Search for the cell housing the specified text and yield its [X, Y] center coordinate. 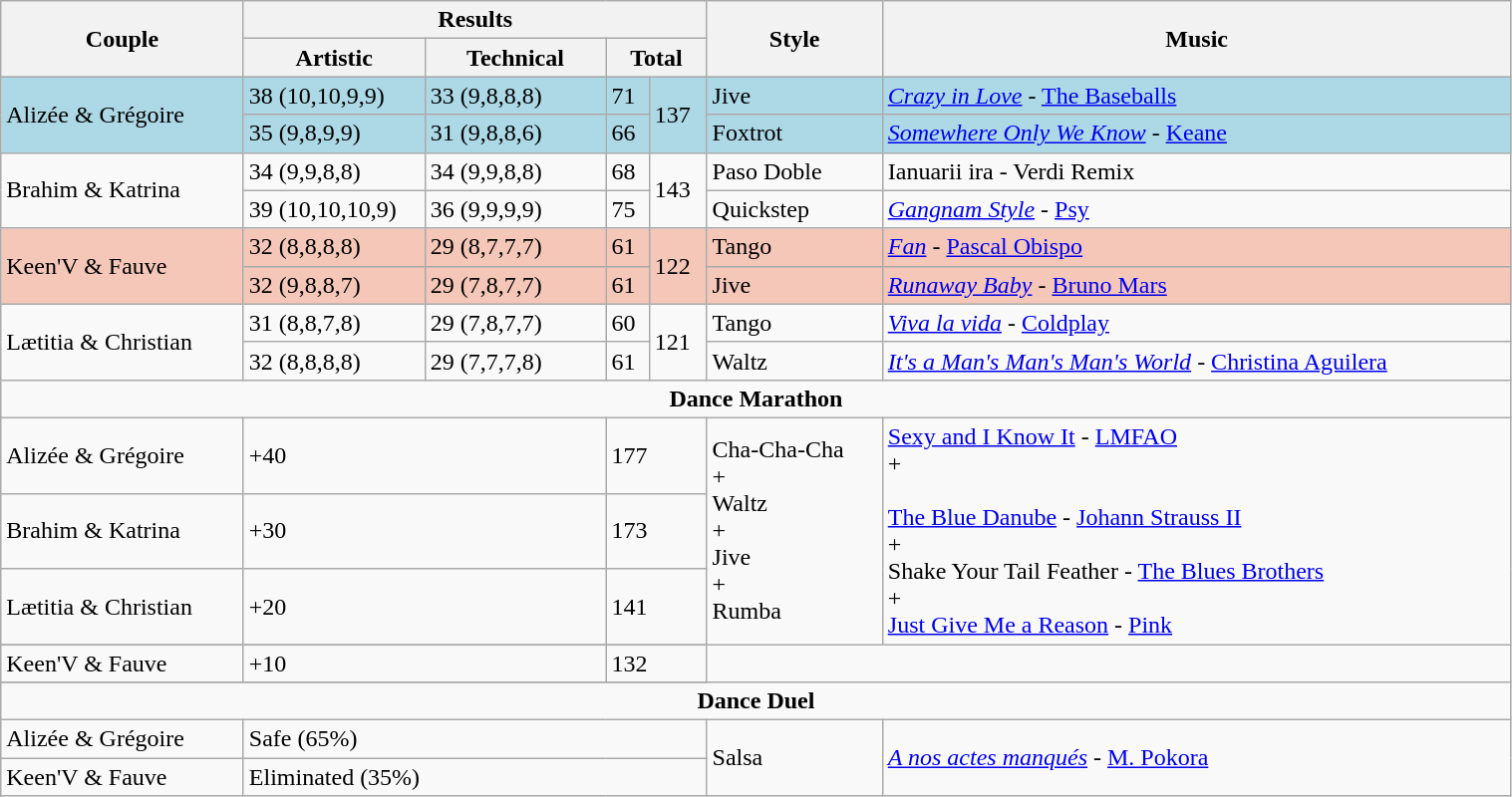
Results [474, 20]
66 [628, 133]
29 (8,7,7,7) [515, 247]
Technical [515, 58]
+30 [425, 531]
121 [678, 342]
Dance Duel [756, 701]
+20 [425, 607]
32 (9,8,8,7) [334, 285]
Somewhere Only We Know - Keane [1196, 133]
Eliminated (35%) [474, 777]
137 [678, 115]
A nos actes manqués - M. Pokora [1196, 758]
Fan - Pascal Obispo [1196, 247]
Waltz [794, 361]
Sexy and I Know It - LMFAO+The Blue Danube - Johann Strauss II +Shake Your Tail Feather - The Blues Brothers + Just Give Me a Reason - Pink [1196, 530]
71 [628, 96]
68 [628, 171]
+10 [425, 663]
29 (7,7,7,8) [515, 361]
Runaway Baby - Bruno Mars [1196, 285]
Paso Doble [794, 171]
33 (9,8,8,8) [515, 96]
Ianuarii ira - Verdi Remix [1196, 171]
Cha-Cha-Cha+Waltz+Jive+Rumba [794, 530]
31 (8,8,7,8) [334, 323]
141 [656, 607]
132 [656, 663]
173 [656, 531]
75 [628, 209]
122 [678, 266]
+40 [425, 455]
39 (10,10,10,9) [334, 209]
Total [656, 58]
Music [1196, 39]
Salsa [794, 758]
36 (9,9,9,9) [515, 209]
35 (9,8,9,9) [334, 133]
Safe (65%) [474, 739]
Artistic [334, 58]
38 (10,10,9,9) [334, 96]
Viva la vida - Coldplay [1196, 323]
Style [794, 39]
Crazy in Love - The Baseballs [1196, 96]
Foxtrot [794, 133]
31 (9,8,8,6) [515, 133]
60 [628, 323]
Couple [123, 39]
Dance Marathon [756, 398]
Gangnam Style - Psy [1196, 209]
Quickstep [794, 209]
177 [656, 455]
143 [678, 190]
It's a Man's Man's Man's World - Christina Aguilera [1196, 361]
